Find where the given text appears and provide that cell's center as (x, y) coordinate. 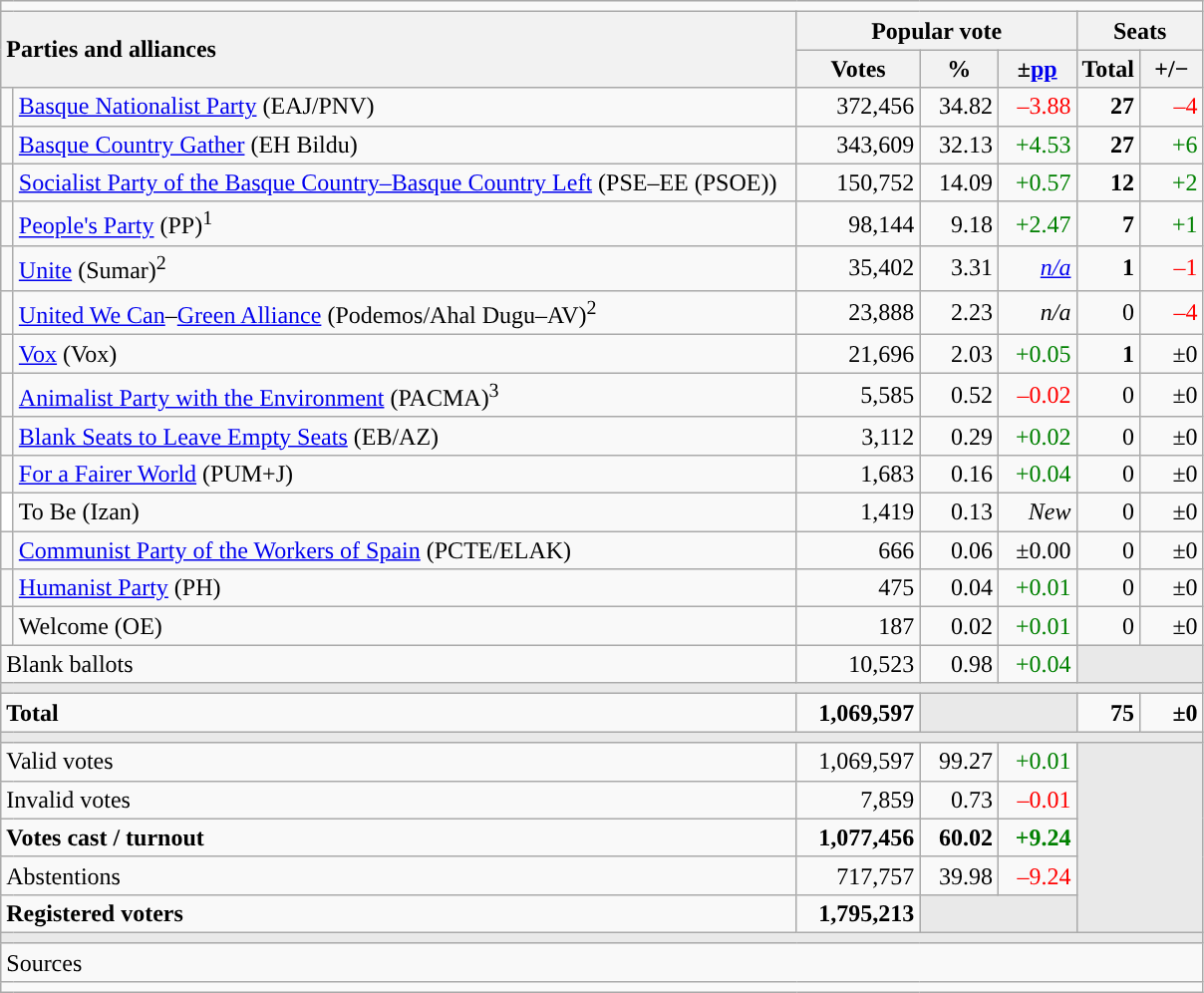
Votes cast / turnout (399, 837)
Blank Seats to Leave Empty Seats (EB/AZ) (405, 436)
60.02 (959, 837)
+6 (1172, 145)
666 (858, 550)
12 (1108, 182)
±0.00 (1037, 550)
Unite (Sumar)2 (405, 269)
Registered voters (399, 913)
Socialist Party of the Basque Country–Basque Country Left (PSE–EE (PSOE)) (405, 182)
+0.02 (1037, 436)
+4.53 (1037, 145)
98,144 (858, 223)
39.98 (959, 875)
0.16 (959, 474)
Invalid votes (399, 800)
0.02 (959, 626)
7,859 (858, 800)
0.06 (959, 550)
Communist Party of the Workers of Spain (PCTE/ELAK) (405, 550)
5,585 (858, 395)
475 (858, 588)
+2.47 (1037, 223)
34.82 (959, 107)
Popular vote (937, 31)
For a Fairer World (PUM+J) (405, 474)
1,419 (858, 512)
Humanist Party (PH) (405, 588)
±pp (1037, 69)
–0.02 (1037, 395)
0.13 (959, 512)
35,402 (858, 269)
+0.05 (1037, 354)
372,456 (858, 107)
1,683 (858, 474)
% (959, 69)
+2 (1172, 182)
21,696 (858, 354)
Votes (858, 69)
1,795,213 (858, 913)
343,609 (858, 145)
+1 (1172, 223)
0.29 (959, 436)
Abstentions (399, 875)
Vox (Vox) (405, 354)
To Be (Izan) (405, 512)
Parties and alliances (399, 50)
–3.88 (1037, 107)
0.73 (959, 800)
Seats (1140, 31)
150,752 (858, 182)
32.13 (959, 145)
Animalist Party with the Environment (PACMA)3 (405, 395)
+0.57 (1037, 182)
–1 (1172, 269)
–9.24 (1037, 875)
14.09 (959, 182)
3.31 (959, 269)
People's Party (PP)1 (405, 223)
New (1037, 512)
75 (1108, 713)
Sources (602, 962)
+9.24 (1037, 837)
99.27 (959, 762)
1,077,456 (858, 837)
717,757 (858, 875)
187 (858, 626)
0.52 (959, 395)
–0.01 (1037, 800)
Basque Country Gather (EH Bildu) (405, 145)
10,523 (858, 664)
0.98 (959, 664)
7 (1108, 223)
+/− (1172, 69)
Valid votes (399, 762)
2.23 (959, 313)
23,888 (858, 313)
United We Can–Green Alliance (Podemos/Ahal Dugu–AV)2 (405, 313)
Basque Nationalist Party (EAJ/PNV) (405, 107)
0.04 (959, 588)
3,112 (858, 436)
Welcome (OE) (405, 626)
9.18 (959, 223)
Blank ballots (399, 664)
2.03 (959, 354)
